Output the [x, y] coordinate of the center of the cell containing the given text.  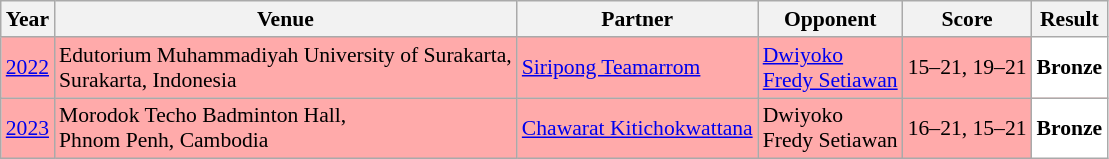
Siripong Teamarrom [638, 68]
2023 [28, 128]
Venue [286, 19]
Result [1070, 19]
Year [28, 19]
15–21, 19–21 [968, 68]
Chawarat Kitichokwattana [638, 128]
16–21, 15–21 [968, 128]
Morodok Techo Badminton Hall,Phnom Penh, Cambodia [286, 128]
Score [968, 19]
Opponent [830, 19]
2022 [28, 68]
Edutorium Muhammadiyah University of Surakarta,Surakarta, Indonesia [286, 68]
Partner [638, 19]
